Return the [X, Y] coordinate for the center point of the cell that contains the specified text.  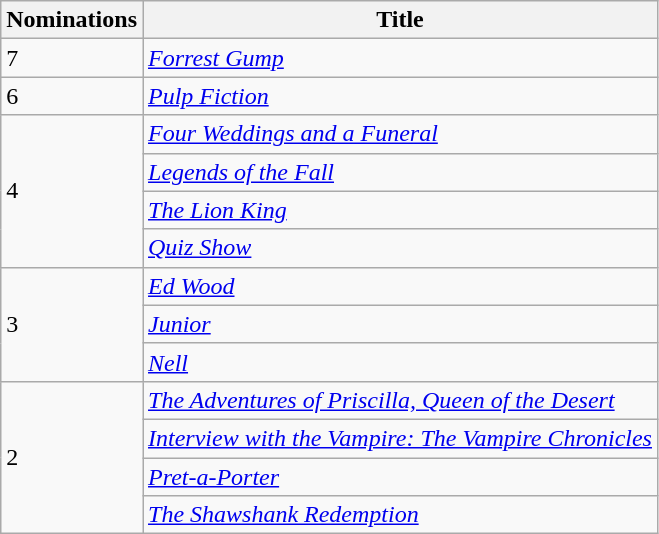
Pulp Fiction [400, 96]
Junior [400, 324]
Forrest Gump [400, 58]
3 [72, 324]
The Adventures of Priscilla, Queen of the Desert [400, 400]
Title [400, 20]
Ed Wood [400, 286]
Four Weddings and a Funeral [400, 134]
Legends of the Fall [400, 172]
Interview with the Vampire: The Vampire Chronicles [400, 438]
The Shawshank Redemption [400, 515]
Quiz Show [400, 248]
2 [72, 457]
Nell [400, 362]
6 [72, 96]
Pret-a-Porter [400, 477]
7 [72, 58]
Nominations [72, 20]
The Lion King [400, 210]
4 [72, 191]
